Provide the (X, Y) coordinate of the cell's center where the given text is located.  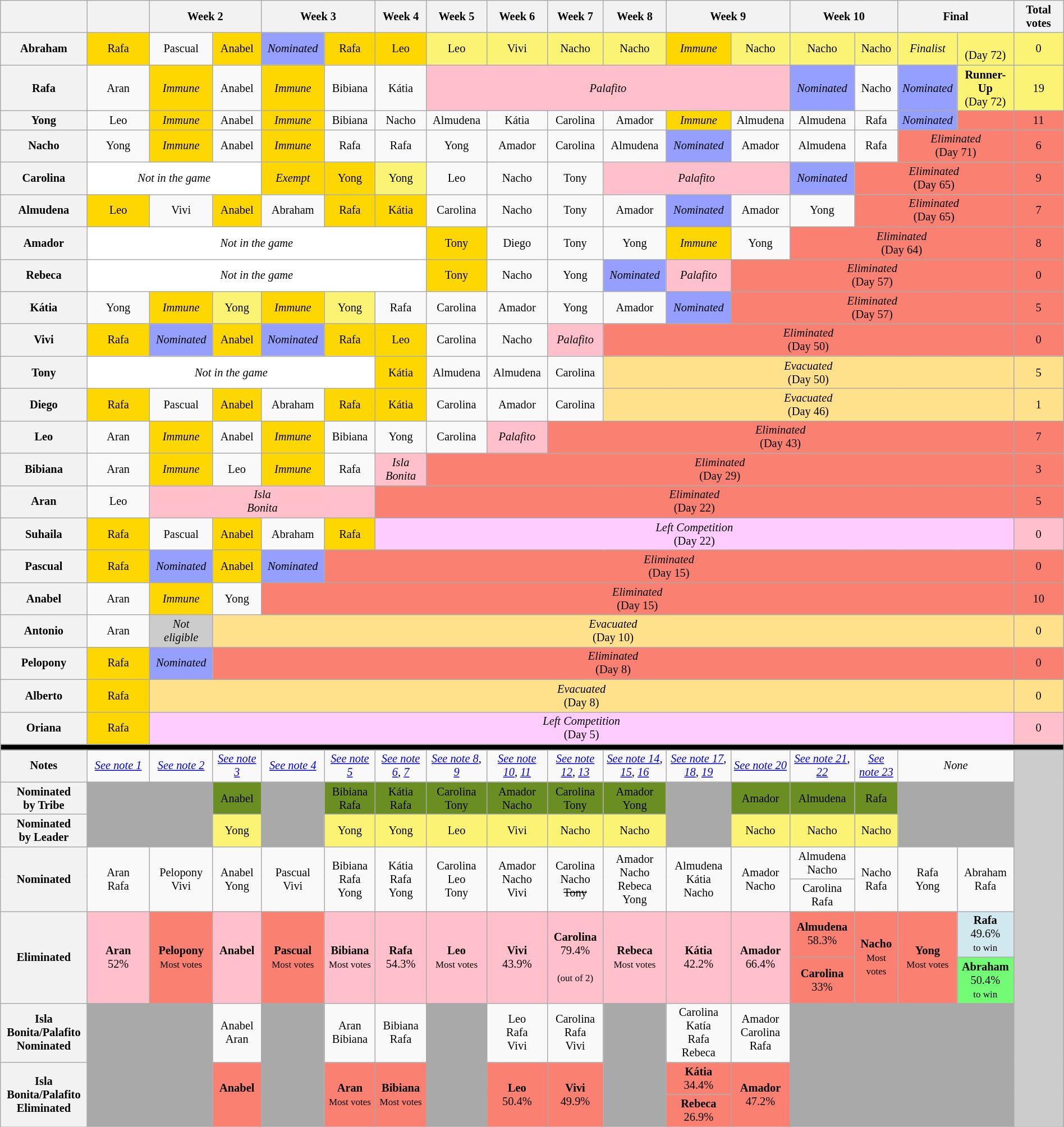
See note 8, 9 (457, 766)
Leo50.4% (517, 1094)
BibianaRafaYong (350, 878)
RebecaMost votes (635, 957)
Evacuated(Day 50) (808, 372)
Alberto (44, 696)
Week 8 (635, 16)
See note 2 (181, 766)
See note 21, 22 (822, 766)
AranMost votes (350, 1094)
Nominatedby Tribe (44, 798)
KátiaRafaYong (401, 878)
Week 6 (517, 16)
Eliminated(Day 50) (808, 340)
Eliminated(Day 64) (901, 243)
See note 14, 15, 16 (635, 766)
AmadorCarolinaRafa (761, 1033)
RafaYong (927, 878)
None (956, 766)
9 (1038, 178)
Eliminated(Day 8) (613, 663)
Week 3 (318, 16)
Carolina33% (822, 980)
KátiaRafa (401, 798)
AranBibiana (350, 1033)
CarolinaLeoTony (457, 878)
Kátia42.2% (698, 957)
Isla Bonita/Palafito Eliminated (44, 1094)
AmadorNachoVivi (517, 878)
11 (1038, 120)
Antonio (44, 631)
Eliminated(Day 29) (720, 470)
See note 20 (761, 766)
Week 9 (728, 16)
PascualMost votes (293, 957)
AranRafa (118, 878)
Vivi49.9% (575, 1094)
Notes (44, 766)
See note 4 (293, 766)
Vivi43.9% (517, 957)
Suhaila (44, 534)
Week 2 (205, 16)
Rebeca (44, 275)
YongMost votes (927, 957)
See note 12, 13 (575, 766)
PeloponyVivi (181, 878)
Amador66.4% (761, 957)
See note 5 (350, 766)
Noteligible (181, 631)
See note 1 (118, 766)
AmadorNachoRebecaYong (635, 878)
Finalist (927, 49)
Exempt (293, 178)
Evacuated(Day 8) (581, 696)
Week 5 (457, 16)
19 (1038, 88)
NachoRafa (877, 878)
AlmudenaNacho (822, 863)
PeloponyMost votes (181, 957)
Isla Bonita/Palafito Nominated (44, 1033)
Almudena58.3% (822, 934)
6 (1038, 146)
AnabelAran (237, 1033)
AbrahamRafa (985, 878)
See note 23 (877, 766)
3 (1038, 470)
Carolina79.4%(out of 2) (575, 957)
AmadorYong (635, 798)
Week 10 (844, 16)
Amador47.2% (761, 1094)
CarolinaRafaVivi (575, 1033)
Oriana (44, 728)
CarolinaRafa (822, 895)
Rebeca26.9% (698, 1111)
Rafa54.3% (401, 957)
See note 6, 7 (401, 766)
LeoMost votes (457, 957)
Pelopony (44, 663)
NachoMost votes (877, 957)
Total votes (1038, 16)
See note 3 (237, 766)
(Day 72) (985, 49)
AlmudenaKátiaNacho (698, 878)
Aran52% (118, 957)
CarolinaKatíaRafaRebeca (698, 1033)
Eliminated (44, 957)
Left Competition(Day 5) (581, 728)
See note 10, 11 (517, 766)
Final (956, 16)
Eliminated(Day 22) (695, 502)
Week 4 (401, 16)
8 (1038, 243)
PascualVivi (293, 878)
Nominatedby Leader (44, 830)
Evacuated(Day 10) (613, 631)
10 (1038, 599)
Left Competition(Day 22) (695, 534)
See note 17, 18, 19 (698, 766)
CarolinaNachoTony (575, 878)
AnabelYong (237, 878)
Evacuated(Day 46) (808, 404)
Eliminated(Day 71) (956, 146)
Eliminated(Day 43) (780, 437)
Week 7 (575, 16)
Rafa49.6%to win (985, 934)
Abraham50.4%to win (985, 980)
Runner-Up(Day 72) (985, 88)
1 (1038, 404)
LeoRafaVivi (517, 1033)
Kátia34.4% (698, 1078)
